Pinpoint the cell where the given text exists, returning its [X, Y] midpoint coordinate. 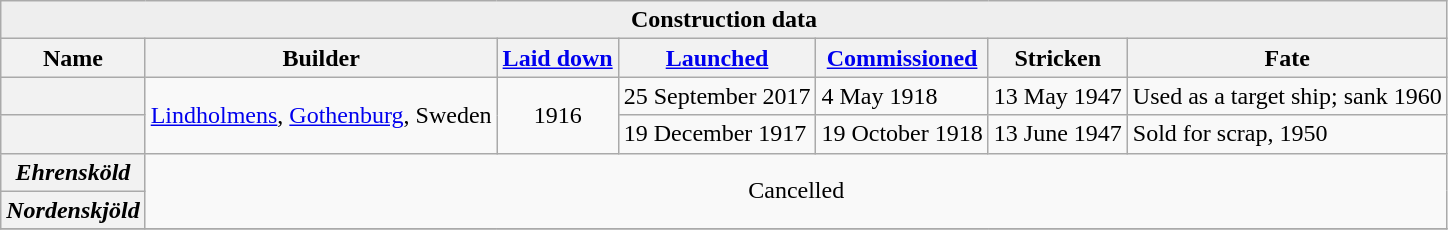
Construction data [724, 20]
Laid down [558, 58]
Launched [717, 58]
Ehrensköld [73, 172]
Lindholmens, Gothenburg, Sweden [321, 115]
Name [73, 58]
Builder [321, 58]
Cancelled [796, 191]
4 May 1918 [902, 96]
Nordenskjöld [73, 210]
Fate [1287, 58]
Stricken [1058, 58]
13 May 1947 [1058, 96]
19 December 1917 [717, 134]
Sold for scrap, 1950 [1287, 134]
19 October 1918 [902, 134]
Used as a target ship; sank 1960 [1287, 96]
1916 [558, 115]
13 June 1947 [1058, 134]
Commissioned [902, 58]
25 September 2017 [717, 96]
